Search for the cell housing the specified text and yield its [X, Y] center coordinate. 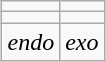
exo [82, 42]
endo [31, 42]
